Search for the cell housing the specified text and yield its [X, Y] center coordinate. 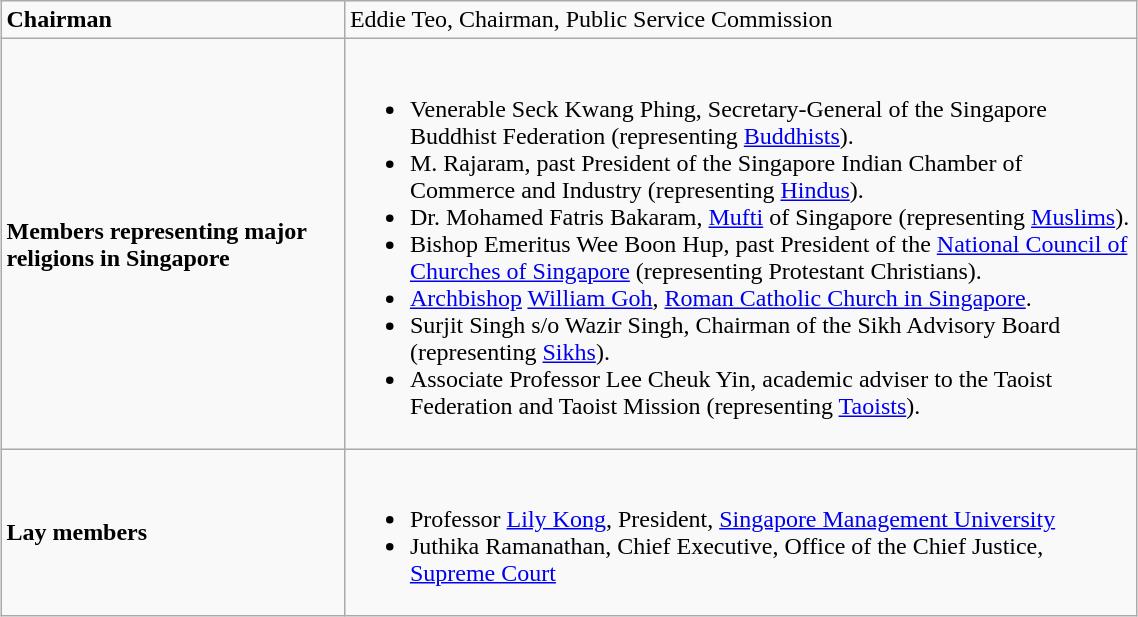
Eddie Teo, Chairman, Public Service Commission [740, 20]
Professor Lily Kong, President, Singapore Management UniversityJuthika Ramanathan, Chief Executive, Office of the Chief Justice, Supreme Court [740, 532]
Lay members [172, 532]
Chairman [172, 20]
Members representing major religions in Singapore [172, 244]
